Scan for the cell matching the given text and deliver its [X, Y] coordinate at center. 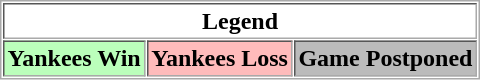
Yankees Loss [220, 58]
Legend [240, 21]
Yankees Win [74, 58]
Game Postponed [386, 58]
